Output the (X, Y) coordinate of the center of the cell containing the given text.  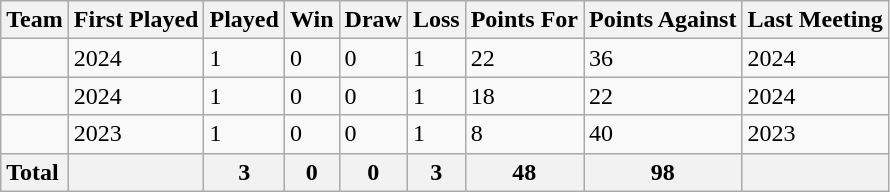
Draw (373, 20)
36 (663, 58)
98 (663, 172)
40 (663, 134)
8 (524, 134)
48 (524, 172)
Win (312, 20)
18 (524, 96)
Played (244, 20)
Team (35, 20)
Loss (436, 20)
Last Meeting (815, 20)
Points Against (663, 20)
First Played (136, 20)
Total (35, 172)
Points For (524, 20)
